Output the (X, Y) coordinate of the center of the cell containing the given text.  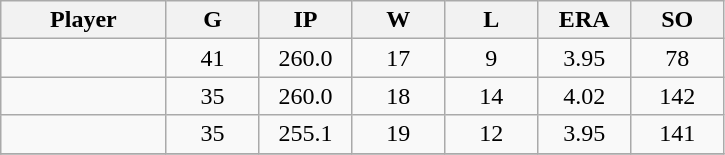
W (398, 20)
Player (84, 20)
IP (306, 20)
255.1 (306, 134)
ERA (584, 20)
41 (212, 58)
14 (492, 96)
4.02 (584, 96)
12 (492, 134)
141 (678, 134)
19 (398, 134)
L (492, 20)
G (212, 20)
17 (398, 58)
142 (678, 96)
18 (398, 96)
78 (678, 58)
9 (492, 58)
SO (678, 20)
